Determine the [x, y] coordinate at the center of the cell enclosing the given text.  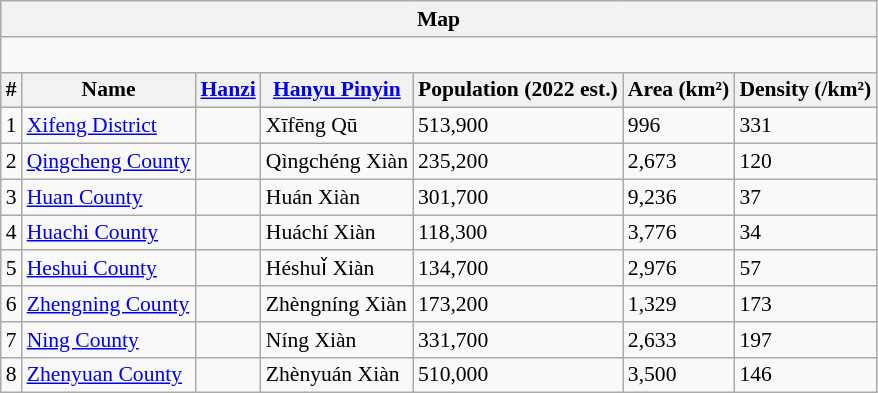
Qìngchéng Xiàn [337, 162]
5 [12, 269]
9,236 [679, 197]
331 [805, 126]
3,500 [679, 375]
Zhènyuán Xiàn [337, 375]
Hanzi [228, 90]
513,900 [518, 126]
2,633 [679, 340]
Huán Xiàn [337, 197]
146 [805, 375]
Zhenyuan County [109, 375]
37 [805, 197]
Qingcheng County [109, 162]
Huáchí Xiàn [337, 233]
Population (2022 est.) [518, 90]
Name [109, 90]
Huan County [109, 197]
Heshui County [109, 269]
8 [12, 375]
996 [679, 126]
Xīfēng Qū [337, 126]
Xifeng District [109, 126]
Zhengning County [109, 304]
Map [438, 19]
1 [12, 126]
2 [12, 162]
7 [12, 340]
Density (/km²) [805, 90]
197 [805, 340]
6 [12, 304]
34 [805, 233]
118,300 [518, 233]
2,976 [679, 269]
2,673 [679, 162]
# [12, 90]
Zhèngníng Xiàn [337, 304]
120 [805, 162]
510,000 [518, 375]
3,776 [679, 233]
331,700 [518, 340]
Ning County [109, 340]
4 [12, 233]
301,700 [518, 197]
Héshuǐ Xiàn [337, 269]
57 [805, 269]
Area (km²) [679, 90]
173,200 [518, 304]
173 [805, 304]
134,700 [518, 269]
Hanyu Pinyin [337, 90]
1,329 [679, 304]
Huachi County [109, 233]
Níng Xiàn [337, 340]
235,200 [518, 162]
3 [12, 197]
